Provide the [x, y] coordinate of the cell's center where the given text is located.  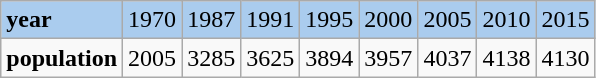
2010 [506, 20]
1987 [212, 20]
population [62, 58]
2000 [388, 20]
3957 [388, 58]
year [62, 20]
1995 [330, 20]
3285 [212, 58]
3894 [330, 58]
1970 [152, 20]
2015 [566, 20]
1991 [270, 20]
4138 [506, 58]
4130 [566, 58]
3625 [270, 58]
4037 [448, 58]
